Capture the cell that displays the provided text and extract its [X, Y] central coordinate. 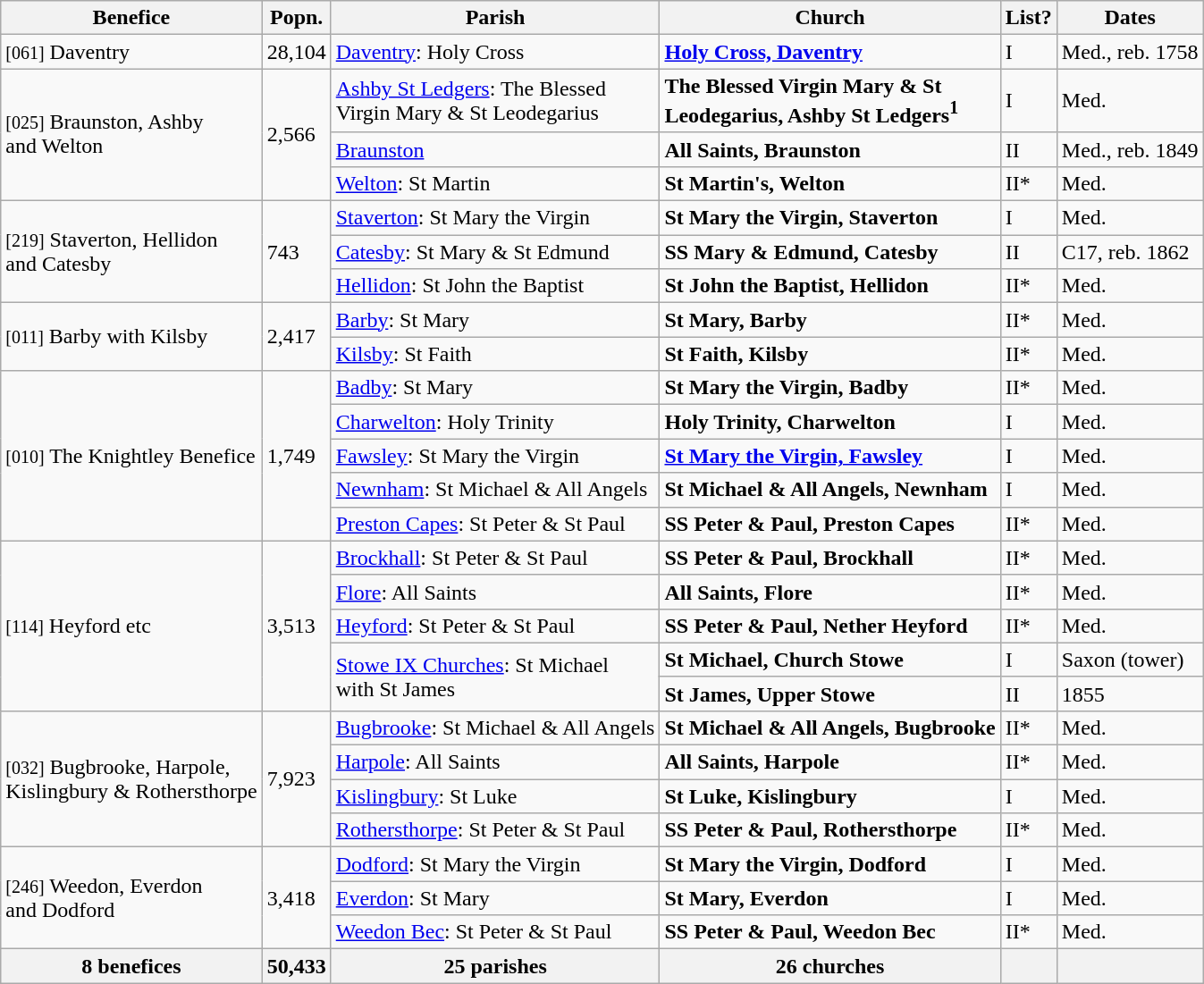
Church [829, 18]
SS Peter & Paul, Nether Heyford [829, 626]
1,749 [297, 456]
28,104 [297, 52]
Fawsley: St Mary the Virgin [495, 456]
Brockhall: St Peter & St Paul [495, 558]
Med., reb. 1758 [1130, 52]
[032] Bugbrooke, Harpole,Kislingbury & Rothersthorpe [131, 778]
[061] Daventry [131, 52]
25 parishes [495, 966]
St Martin's, Welton [829, 183]
[011] Barby with Kilsby [131, 337]
Staverton: St Mary the Virgin [495, 218]
St Michael & All Angels, Bugbrooke [829, 727]
St Faith, Kilsby [829, 354]
Med., reb. 1849 [1130, 149]
Holy Cross, Daventry [829, 52]
SS Peter & Paul, Brockhall [829, 558]
Harpole: All Saints [495, 762]
St Michael, Church Stowe [829, 660]
SS Peter & Paul, Preston Capes [829, 524]
C17, reb. 1862 [1130, 252]
1855 [1130, 694]
Weedon Bec: St Peter & St Paul [495, 932]
Saxon (tower) [1130, 660]
Charwelton: Holy Trinity [495, 422]
St Michael & All Angels, Newnham [829, 490]
The Blessed Virgin Mary & StLeodegarius, Ashby St Ledgers1 [829, 101]
Bugbrooke: St Michael & All Angels [495, 727]
Dodford: St Mary the Virgin [495, 864]
Benefice [131, 18]
2,566 [297, 135]
7,923 [297, 778]
St Luke, Kislingbury [829, 796]
3,513 [297, 626]
8 benefices [131, 966]
St Mary the Virgin, Badby [829, 388]
3,418 [297, 898]
St Mary the Virgin, Dodford [829, 864]
Badby: St Mary [495, 388]
Stowe IX Churches: St Michaelwith St James [495, 677]
St Mary the Virgin, Fawsley [829, 456]
Catesby: St Mary & St Edmund [495, 252]
[010] The Knightley Benefice [131, 456]
Ashby St Ledgers: The BlessedVirgin Mary & St Leodegarius [495, 101]
St John the Baptist, Hellidon [829, 286]
2,417 [297, 337]
SS Mary & Edmund, Catesby [829, 252]
Popn. [297, 18]
Newnham: St Michael & All Angels [495, 490]
[246] Weedon, Everdonand Dodford [131, 898]
Barby: St Mary [495, 320]
[219] Staverton, Hellidonand Catesby [131, 252]
SS Peter & Paul, Weedon Bec [829, 932]
St Mary, Everdon [829, 898]
St Mary, Barby [829, 320]
Hellidon: St John the Baptist [495, 286]
26 churches [829, 966]
Daventry: Holy Cross [495, 52]
Kislingbury: St Luke [495, 796]
Heyford: St Peter & St Paul [495, 626]
Braunston [495, 149]
All Saints, Flore [829, 592]
743 [297, 252]
St Mary the Virgin, Staverton [829, 218]
Dates [1130, 18]
Kilsby: St Faith [495, 354]
[114] Heyford etc [131, 626]
Parish [495, 18]
50,433 [297, 966]
Holy Trinity, Charwelton [829, 422]
Flore: All Saints [495, 592]
Rothersthorpe: St Peter & St Paul [495, 830]
SS Peter & Paul, Rothersthorpe [829, 830]
[025] Braunston, Ashbyand Welton [131, 135]
All Saints, Braunston [829, 149]
List? [1028, 18]
Welton: St Martin [495, 183]
All Saints, Harpole [829, 762]
St James, Upper Stowe [829, 694]
Preston Capes: St Peter & St Paul [495, 524]
Everdon: St Mary [495, 898]
